Locate the cell with the specified text and output its [X, Y] center coordinate. 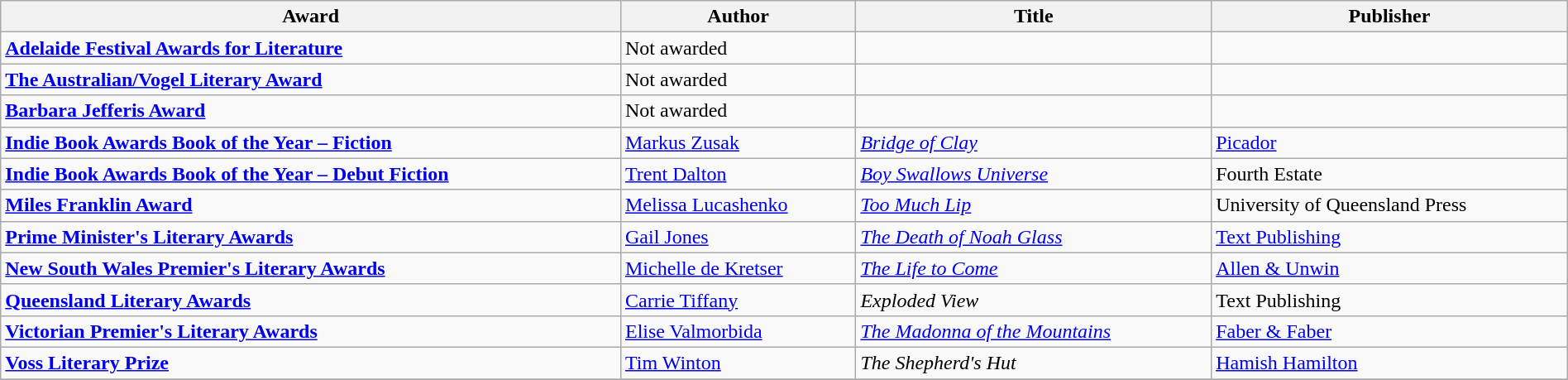
Adelaide Festival Awards for Literature [311, 48]
New South Wales Premier's Literary Awards [311, 268]
Queensland Literary Awards [311, 300]
Trent Dalton [738, 174]
Allen & Unwin [1389, 268]
Title [1034, 17]
Tim Winton [738, 363]
Hamish Hamilton [1389, 363]
Markus Zusak [738, 142]
Bridge of Clay [1034, 142]
Picador [1389, 142]
The Australian/Vogel Literary Award [311, 79]
Elise Valmorbida [738, 331]
Melissa Lucashenko [738, 205]
The Shepherd's Hut [1034, 363]
Michelle de Kretser [738, 268]
The Death of Noah Glass [1034, 237]
Barbara Jefferis Award [311, 111]
Indie Book Awards Book of the Year – Fiction [311, 142]
Boy Swallows Universe [1034, 174]
Publisher [1389, 17]
Too Much Lip [1034, 205]
Gail Jones [738, 237]
Victorian Premier's Literary Awards [311, 331]
Faber & Faber [1389, 331]
Award [311, 17]
Voss Literary Prize [311, 363]
Author [738, 17]
Fourth Estate [1389, 174]
Miles Franklin Award [311, 205]
Exploded View [1034, 300]
The Life to Come [1034, 268]
Indie Book Awards Book of the Year – Debut Fiction [311, 174]
Carrie Tiffany [738, 300]
Prime Minister's Literary Awards [311, 237]
The Madonna of the Mountains [1034, 331]
University of Queensland Press [1389, 205]
